Return [X, Y] of the center of cell containing provided text 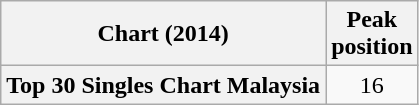
Top 30 Singles Chart Malaysia [164, 85]
Chart (2014) [164, 34]
Peakposition [372, 34]
16 [372, 85]
